Extract the [X, Y] coordinate from the center of the cell holding the provided text.  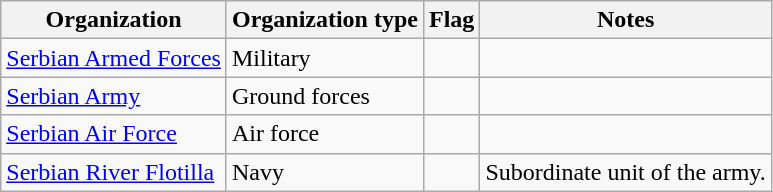
Serbian Armed Forces [114, 58]
Serbian Army [114, 96]
Military [324, 58]
Notes [626, 20]
Organization [114, 20]
Serbian River Flotilla [114, 172]
Air force [324, 134]
Subordinate unit of the army. [626, 172]
Navy [324, 172]
Flag [451, 20]
Ground forces [324, 96]
Serbian Air Force [114, 134]
Organization type [324, 20]
